Search for the cell housing the specified text and yield its (X, Y) center coordinate. 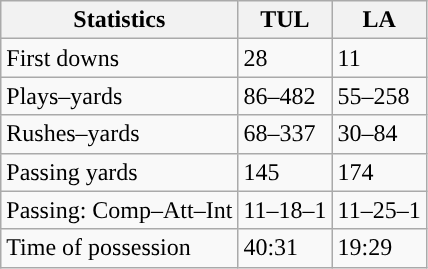
86–482 (285, 96)
68–337 (285, 134)
55–258 (379, 96)
Passing yards (120, 172)
174 (379, 172)
Statistics (120, 20)
Plays–yards (120, 96)
11 (379, 58)
145 (285, 172)
40:31 (285, 248)
First downs (120, 58)
TUL (285, 20)
28 (285, 58)
11–25–1 (379, 210)
19:29 (379, 248)
Passing: Comp–Att–Int (120, 210)
Rushes–yards (120, 134)
11–18–1 (285, 210)
30–84 (379, 134)
LA (379, 20)
Time of possession (120, 248)
